Output the (x, y) coordinate of the center of the cell containing the given text.  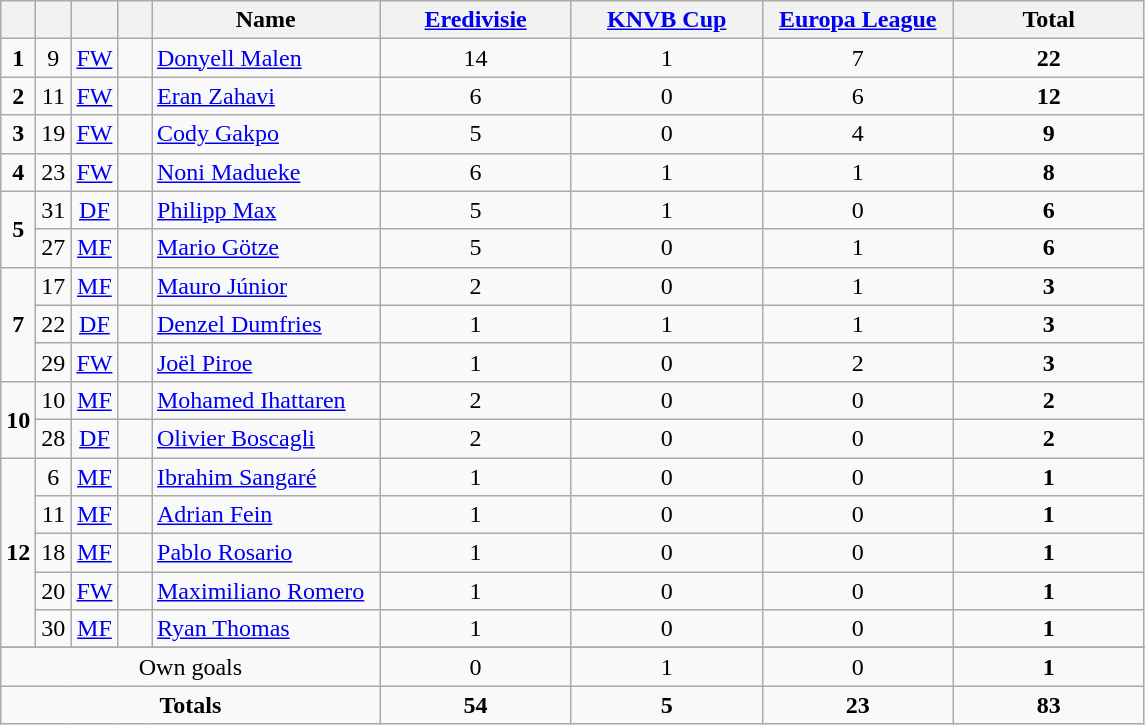
Ryan Thomas (266, 629)
29 (54, 362)
Maximiliano Romero (266, 591)
17 (54, 286)
KNVB Cup (666, 20)
18 (54, 553)
Mario Götze (266, 248)
Ibrahim Sangaré (266, 477)
Cody Gakpo (266, 134)
Eredivisie (476, 20)
Philipp Max (266, 210)
Mohamed Ihattaren (266, 400)
Totals (190, 705)
19 (54, 134)
31 (54, 210)
83 (1048, 705)
Donyell Malen (266, 58)
Denzel Dumfries (266, 324)
Pablo Rosario (266, 553)
28 (54, 438)
Mauro Júnior (266, 286)
Europa League (858, 20)
Total (1048, 20)
Olivier Boscagli (266, 438)
14 (476, 58)
30 (54, 629)
Joël Piroe (266, 362)
27 (54, 248)
Own goals (190, 667)
Noni Madueke (266, 172)
Adrian Fein (266, 515)
8 (1048, 172)
54 (476, 705)
Name (266, 20)
Eran Zahavi (266, 96)
20 (54, 591)
